Provide the (X, Y) coordinate of the cell's center where the given text is located.  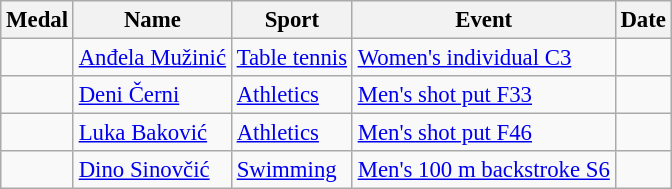
Women's individual C3 (484, 58)
Date (643, 20)
Table tennis (292, 58)
Swimming (292, 170)
Event (484, 20)
Name (152, 20)
Men's shot put F46 (484, 133)
Sport (292, 20)
Medal (38, 20)
Dino Sinovčić (152, 170)
Deni Černi (152, 95)
Anđela Mužinić (152, 58)
Luka Baković (152, 133)
Men's shot put F33 (484, 95)
Men's 100 m backstroke S6 (484, 170)
